Scan for the cell matching the given text and deliver its (x, y) coordinate at center. 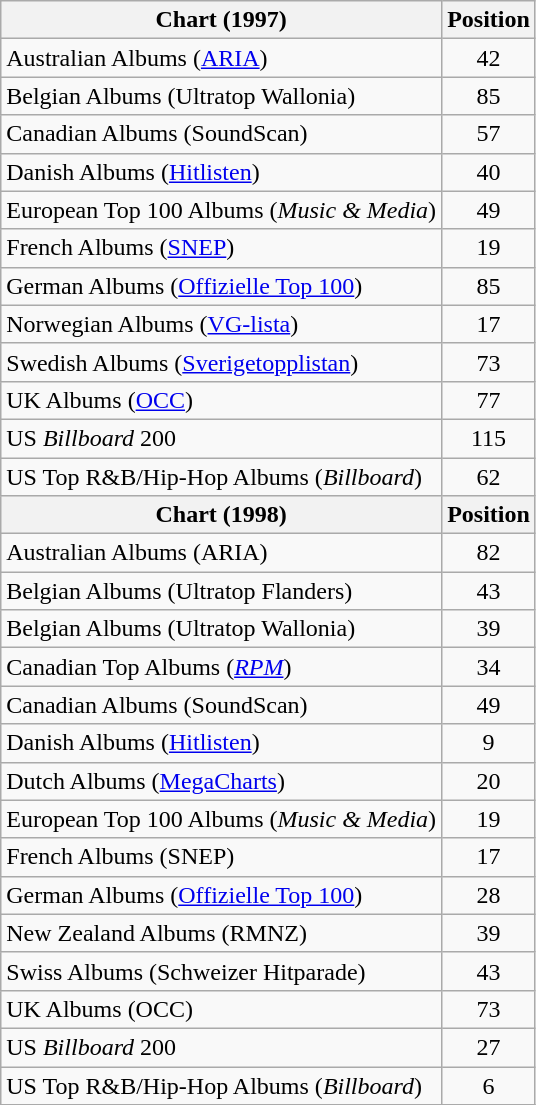
57 (489, 134)
Chart (1997) (222, 20)
82 (489, 553)
Swiss Albums (Schweizer Hitparade) (222, 971)
34 (489, 667)
6 (489, 1085)
New Zealand Albums (RMNZ) (222, 933)
Belgian Albums (Ultratop Flanders) (222, 591)
Dutch Albums (MegaCharts) (222, 781)
Norwegian Albums (VG-lista) (222, 324)
27 (489, 1047)
115 (489, 438)
77 (489, 400)
Canadian Top Albums (RPM) (222, 667)
Swedish Albums (Sverigetopplistan) (222, 362)
28 (489, 895)
Chart (1998) (222, 515)
62 (489, 477)
42 (489, 58)
20 (489, 781)
40 (489, 172)
9 (489, 743)
